Identify which cell holds the provided text, then report its (x, y) central coordinate. 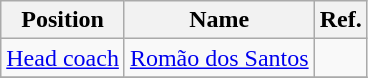
Position (63, 20)
Romão dos Santos (219, 58)
Ref. (340, 20)
Head coach (63, 58)
Name (219, 20)
